Provide the (X, Y) coordinate of the cell's center where the given text is located.  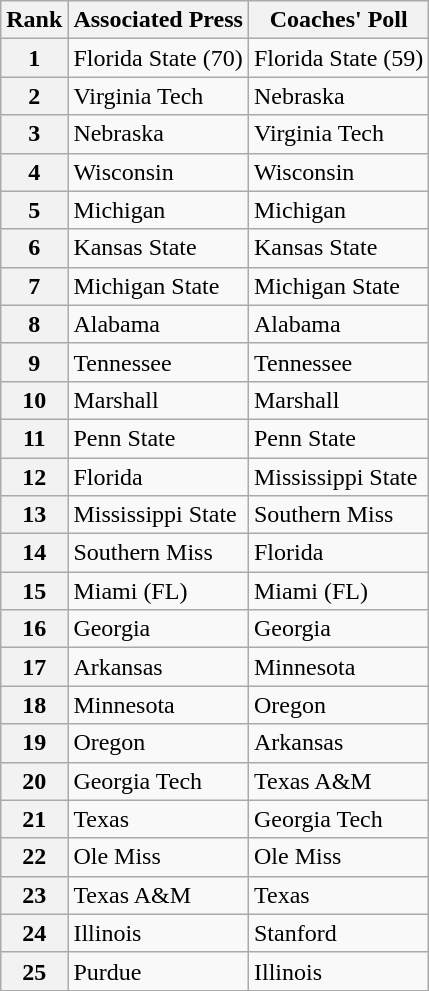
Rank (34, 20)
25 (34, 971)
10 (34, 400)
4 (34, 172)
7 (34, 286)
Stanford (338, 933)
Coaches' Poll (338, 20)
11 (34, 438)
21 (34, 819)
23 (34, 895)
16 (34, 629)
13 (34, 515)
3 (34, 134)
9 (34, 362)
5 (34, 210)
19 (34, 743)
18 (34, 705)
24 (34, 933)
12 (34, 477)
Florida State (59) (338, 58)
1 (34, 58)
8 (34, 324)
2 (34, 96)
Florida State (70) (158, 58)
6 (34, 248)
17 (34, 667)
22 (34, 857)
14 (34, 553)
Associated Press (158, 20)
Purdue (158, 971)
15 (34, 591)
20 (34, 781)
